Return the (X, Y) coordinate for the center point of the cell that contains the specified text.  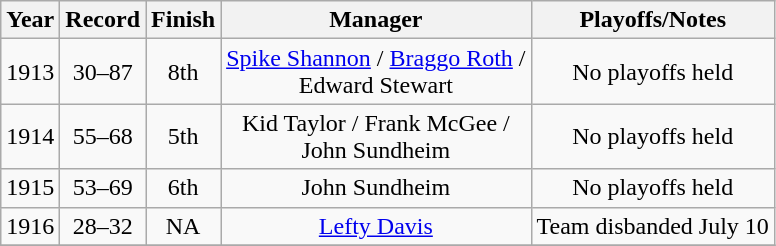
Finish (184, 20)
Year (30, 20)
1915 (30, 188)
6th (184, 188)
Team disbanded July 10 (652, 226)
NA (184, 226)
Kid Taylor / Frank McGee / John Sundheim (376, 136)
1913 (30, 72)
Manager (376, 20)
Record (103, 20)
John Sundheim (376, 188)
Playoffs/Notes (652, 20)
55–68 (103, 136)
28–32 (103, 226)
30–87 (103, 72)
1916 (30, 226)
Spike Shannon / Braggo Roth / Edward Stewart (376, 72)
Lefty Davis (376, 226)
5th (184, 136)
53–69 (103, 188)
1914 (30, 136)
8th (184, 72)
